From the cell containing the given text, extract its center point as [x, y] coordinate. 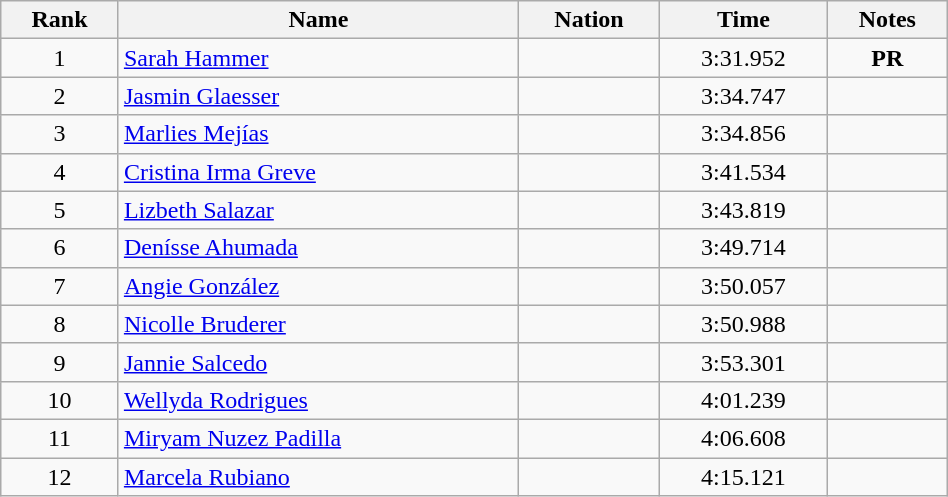
3:50.057 [744, 286]
3:49.714 [744, 248]
4:01.239 [744, 400]
3:53.301 [744, 362]
7 [60, 286]
5 [60, 210]
Denísse Ahumada [318, 248]
10 [60, 400]
4:15.121 [744, 477]
Lizbeth Salazar [318, 210]
3:34.856 [744, 134]
3:31.952 [744, 58]
6 [60, 248]
2 [60, 96]
Name [318, 20]
12 [60, 477]
Nation [590, 20]
1 [60, 58]
8 [60, 324]
Angie González [318, 286]
Wellyda Rodrigues [318, 400]
3:34.747 [744, 96]
Notes [887, 20]
3:50.988 [744, 324]
Miryam Nuzez Padilla [318, 438]
Rank [60, 20]
Marcela Rubiano [318, 477]
11 [60, 438]
9 [60, 362]
Time [744, 20]
3:43.819 [744, 210]
Sarah Hammer [318, 58]
Cristina Irma Greve [318, 172]
Nicolle Bruderer [318, 324]
Marlies Mejías [318, 134]
4:06.608 [744, 438]
3 [60, 134]
Jasmin Glaesser [318, 96]
4 [60, 172]
3:41.534 [744, 172]
PR [887, 58]
Jannie Salcedo [318, 362]
